Scan for the cell matching the given text and deliver its [X, Y] coordinate at center. 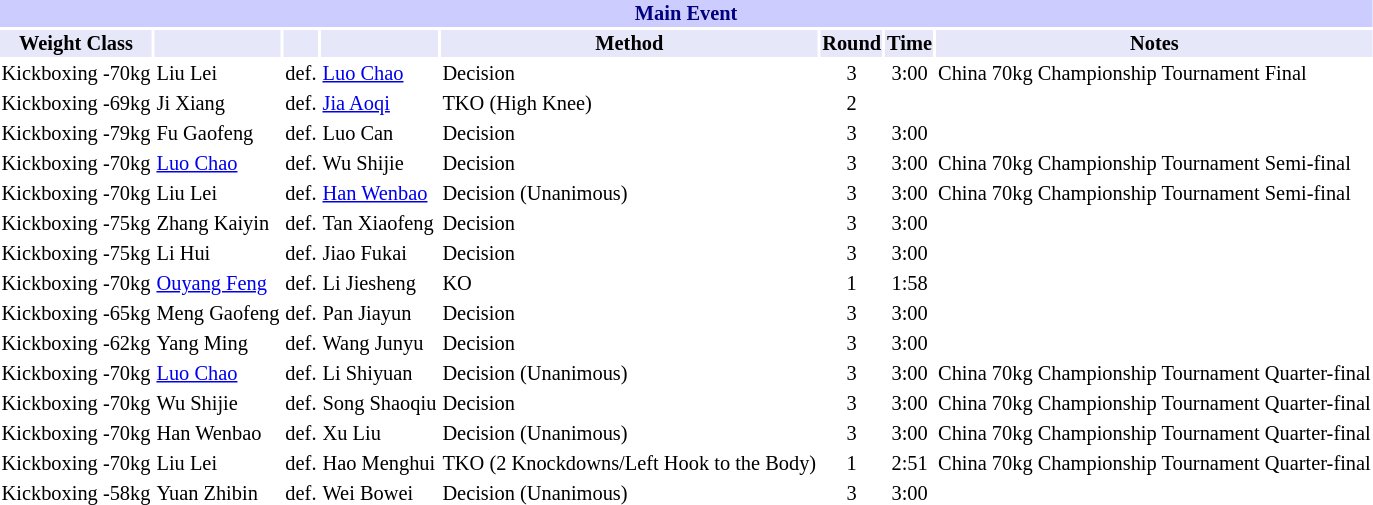
Notes [1155, 44]
TKO (2 Knockdowns/Left Hook to the Body) [630, 464]
Hao Menghui [380, 464]
2:51 [910, 464]
Fu Gaofeng [218, 134]
2 [852, 104]
China 70kg Championship Tournament Final [1155, 74]
Xu Liu [380, 434]
Yang Ming [218, 344]
Meng Gaofeng [218, 314]
Method [630, 44]
Pan Jiayun [380, 314]
Ouyang Feng [218, 284]
Luo Can [380, 134]
Wang Junyu [380, 344]
Jiao Fukai [380, 254]
Kickboxing -69kg [76, 104]
Zhang Kaiyin [218, 224]
KO [630, 284]
Tan Xiaofeng [380, 224]
Kickboxing -62kg [76, 344]
Song Shaoqiu [380, 404]
Li Hui [218, 254]
Kickboxing -79kg [76, 134]
Round [852, 44]
Kickboxing -65kg [76, 314]
1:58 [910, 284]
Time [910, 44]
Weight Class [76, 44]
Li Shiyuan [380, 374]
Main Event [686, 14]
Jia Aoqi [380, 104]
TKO (High Knee) [630, 104]
Li Jiesheng [380, 284]
Ji Xiang [218, 104]
